From the cell containing the given text, extract its center point as (x, y) coordinate. 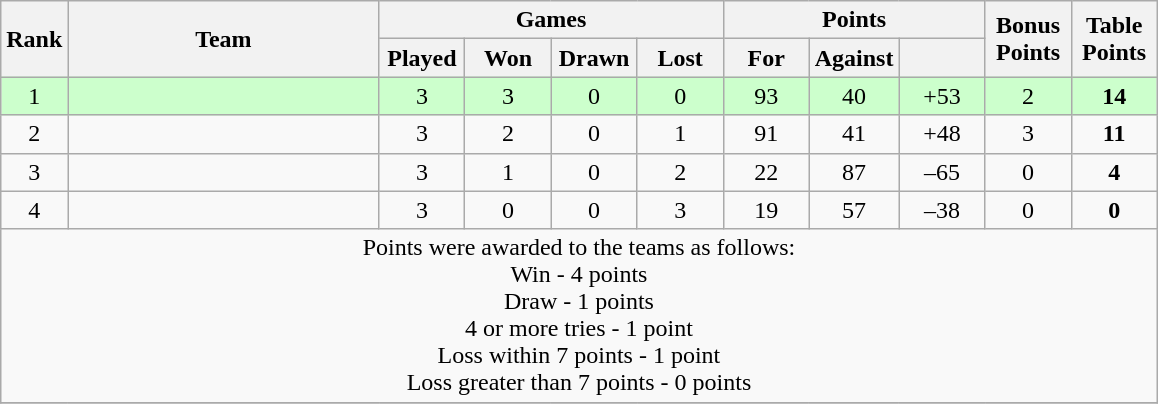
22 (766, 172)
+53 (942, 96)
87 (854, 172)
Rank (34, 39)
41 (854, 134)
Against (854, 58)
14 (1114, 96)
Drawn (594, 58)
57 (854, 210)
BonusPoints (1028, 39)
–38 (942, 210)
19 (766, 210)
40 (854, 96)
Won (508, 58)
Lost (680, 58)
Played (422, 58)
Points (854, 20)
93 (766, 96)
91 (766, 134)
+48 (942, 134)
Team (224, 39)
Table Points (1114, 39)
For (766, 58)
11 (1114, 134)
Games (551, 20)
–65 (942, 172)
